Return the (x, y) coordinate for the center point of the cell that contains the specified text.  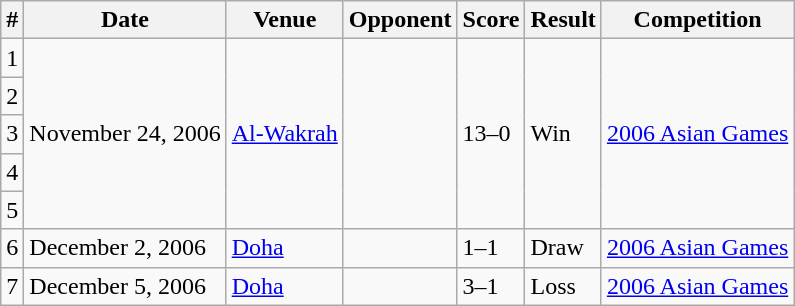
Al-Wakrah (284, 134)
3 (12, 134)
2 (12, 96)
Score (491, 20)
7 (12, 286)
Result (563, 20)
December 5, 2006 (125, 286)
# (12, 20)
Loss (563, 286)
Competition (697, 20)
Date (125, 20)
December 2, 2006 (125, 248)
13–0 (491, 134)
Win (563, 134)
5 (12, 210)
Venue (284, 20)
1–1 (491, 248)
November 24, 2006 (125, 134)
Opponent (400, 20)
3–1 (491, 286)
1 (12, 58)
6 (12, 248)
Draw (563, 248)
4 (12, 172)
